From the cell containing the given text, extract its center point as [X, Y] coordinate. 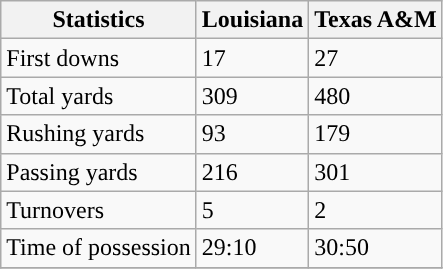
216 [252, 172]
30:50 [376, 248]
301 [376, 172]
Total yards [99, 96]
5 [252, 210]
27 [376, 58]
2 [376, 210]
Rushing yards [99, 134]
Louisiana [252, 20]
Passing yards [99, 172]
480 [376, 96]
93 [252, 134]
309 [252, 96]
Statistics [99, 20]
Texas A&M [376, 20]
29:10 [252, 248]
First downs [99, 58]
179 [376, 134]
Time of possession [99, 248]
17 [252, 58]
Turnovers [99, 210]
